Scan for the cell matching the given text and deliver its (X, Y) coordinate at center. 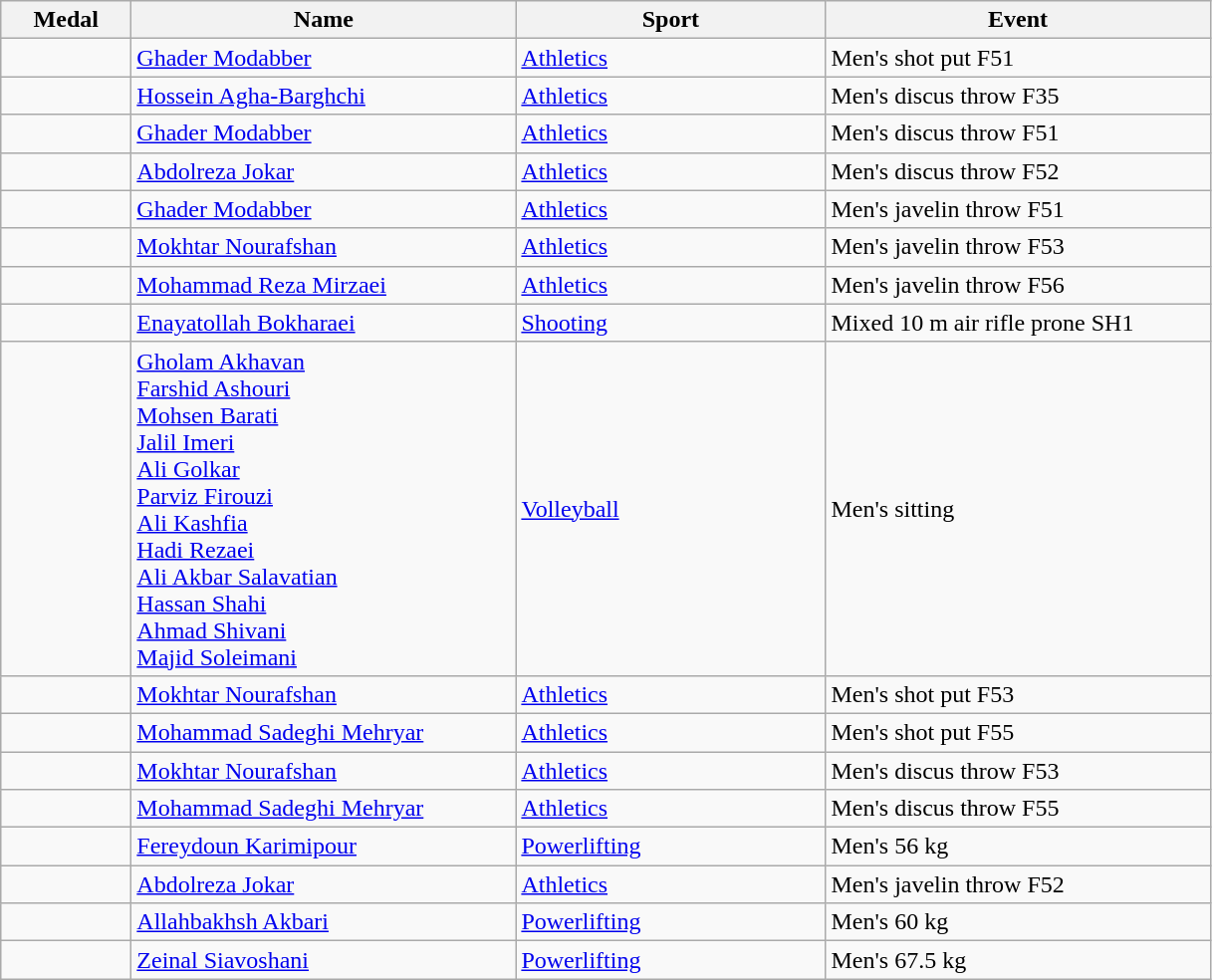
Men's shot put F53 (1018, 694)
Mohammad Reza Mirzaei (324, 285)
Men's javelin throw F56 (1018, 285)
Men's sitting (1018, 508)
Men's 56 kg (1018, 847)
Enayatollah Bokharaei (324, 323)
Mixed 10 m air rifle prone SH1 (1018, 323)
Event (1018, 20)
Men's shot put F51 (1018, 58)
Men's 67.5 kg (1018, 960)
Hossein Agha-Barghchi (324, 96)
Men's discus throw F52 (1018, 171)
Shooting (671, 323)
Men's discus throw F35 (1018, 96)
Men's shot put F55 (1018, 732)
Men's discus throw F53 (1018, 770)
Allahbakhsh Akbari (324, 922)
Men's javelin throw F51 (1018, 209)
Men's discus throw F51 (1018, 133)
Volleyball (671, 508)
Fereydoun Karimipour (324, 847)
Zeinal Siavoshani (324, 960)
Sport (671, 20)
Medal (66, 20)
Men's 60 kg (1018, 922)
Name (324, 20)
Men's javelin throw F52 (1018, 884)
Men's discus throw F55 (1018, 809)
Men's javelin throw F53 (1018, 247)
